Detect which cell encompasses the target text, then output its [x, y] center coordinate. 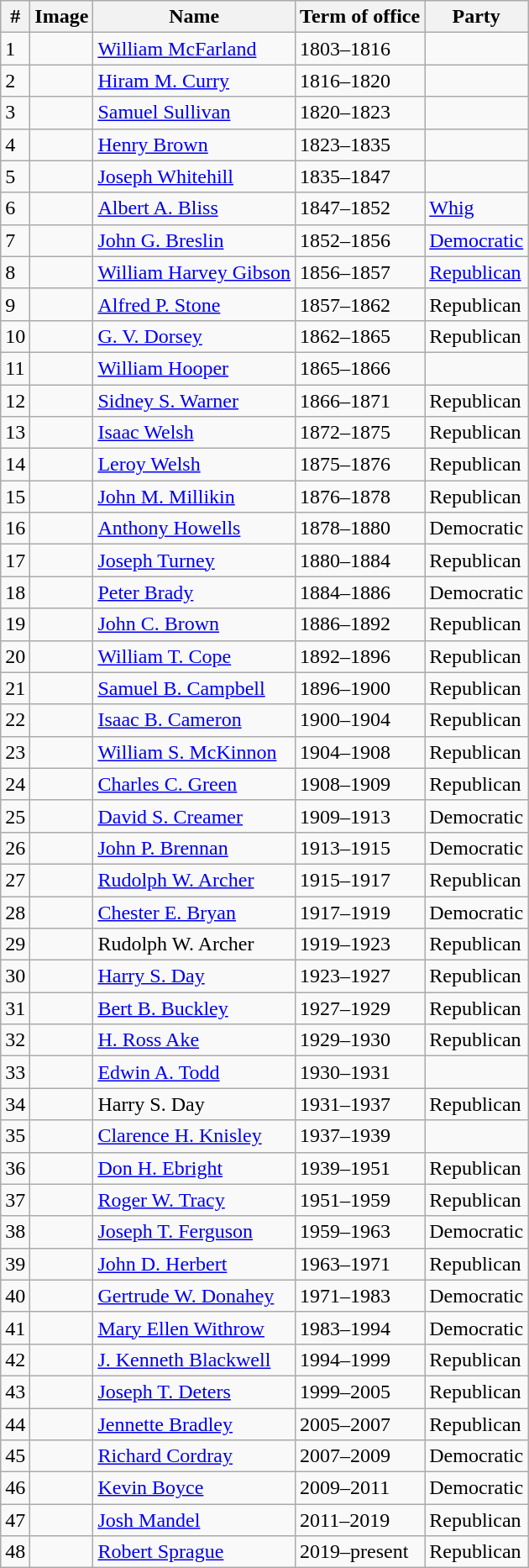
Joseph Whitehill [195, 176]
1937–1939 [360, 1136]
1908–1909 [360, 784]
20 [15, 656]
William Hooper [195, 368]
46 [15, 1488]
Alfred P. Stone [195, 304]
1919–1923 [360, 944]
William Harvey Gibson [195, 272]
2009–2011 [360, 1488]
39 [15, 1264]
1892–1896 [360, 656]
1930–1931 [360, 1072]
38 [15, 1232]
1999–2005 [360, 1392]
Jennette Bradley [195, 1424]
1866–1871 [360, 401]
1872–1875 [360, 433]
Hiram M. Curry [195, 81]
2 [15, 81]
1900–1904 [360, 720]
1 [15, 49]
7 [15, 240]
1876–1878 [360, 497]
34 [15, 1104]
William McFarland [195, 49]
J. Kenneth Blackwell [195, 1360]
1915–1917 [360, 880]
18 [15, 592]
6 [15, 208]
Albert A. Bliss [195, 208]
1963–1971 [360, 1264]
John C. Brown [195, 624]
1904–1908 [360, 752]
2007–2009 [360, 1456]
Isaac Welsh [195, 433]
John P. Brennan [195, 848]
13 [15, 433]
Josh Mandel [195, 1520]
1835–1847 [360, 176]
John D. Herbert [195, 1264]
16 [15, 529]
1929–1930 [360, 1040]
John G. Breslin [195, 240]
John M. Millikin [195, 497]
1959–1963 [360, 1232]
H. Ross Ake [195, 1040]
Party [477, 17]
Joseph Turney [195, 560]
43 [15, 1392]
19 [15, 624]
Mary Ellen Withrow [195, 1328]
Joseph T. Deters [195, 1392]
1865–1866 [360, 368]
William T. Cope [195, 656]
9 [15, 304]
17 [15, 560]
26 [15, 848]
Roger W. Tracy [195, 1200]
1880–1884 [360, 560]
1931–1937 [360, 1104]
1884–1886 [360, 592]
1875–1876 [360, 465]
Don H. Ebright [195, 1168]
Robert Sprague [195, 1552]
Clarence H. Knisley [195, 1136]
William S. McKinnon [195, 752]
1878–1880 [360, 529]
30 [15, 976]
Bert B. Buckley [195, 1008]
4 [15, 145]
1909–1913 [360, 816]
1917–1919 [360, 912]
Charles C. Green [195, 784]
12 [15, 401]
33 [15, 1072]
Henry Brown [195, 145]
21 [15, 688]
45 [15, 1456]
29 [15, 944]
1939–1951 [360, 1168]
41 [15, 1328]
1820–1823 [360, 113]
8 [15, 272]
22 [15, 720]
36 [15, 1168]
2019–present [360, 1552]
Samuel B. Campbell [195, 688]
2011–2019 [360, 1520]
1856–1857 [360, 272]
1847–1852 [360, 208]
1923–1927 [360, 976]
11 [15, 368]
27 [15, 880]
1823–1835 [360, 145]
1983–1994 [360, 1328]
1857–1862 [360, 304]
Term of office [360, 17]
Peter Brady [195, 592]
1886–1892 [360, 624]
Leroy Welsh [195, 465]
1927–1929 [360, 1008]
47 [15, 1520]
Sidney S. Warner [195, 401]
Chester E. Bryan [195, 912]
G. V. Dorsey [195, 336]
Whig [477, 208]
1971–1983 [360, 1296]
# [15, 17]
2005–2007 [360, 1424]
Gertrude W. Donahey [195, 1296]
44 [15, 1424]
1994–1999 [360, 1360]
1862–1865 [360, 336]
Kevin Boyce [195, 1488]
1816–1820 [360, 81]
10 [15, 336]
1913–1915 [360, 848]
1852–1856 [360, 240]
15 [15, 497]
31 [15, 1008]
28 [15, 912]
5 [15, 176]
42 [15, 1360]
Samuel Sullivan [195, 113]
1803–1816 [360, 49]
25 [15, 816]
1896–1900 [360, 688]
Name [195, 17]
3 [15, 113]
37 [15, 1200]
David S. Creamer [195, 816]
Isaac B. Cameron [195, 720]
32 [15, 1040]
Edwin A. Todd [195, 1072]
1951–1959 [360, 1200]
Anthony Howells [195, 529]
14 [15, 465]
48 [15, 1552]
40 [15, 1296]
35 [15, 1136]
Joseph T. Ferguson [195, 1232]
24 [15, 784]
Richard Cordray [195, 1456]
23 [15, 752]
Image [62, 17]
